Determine the (x, y) coordinate at the center of the cell enclosing the given text.  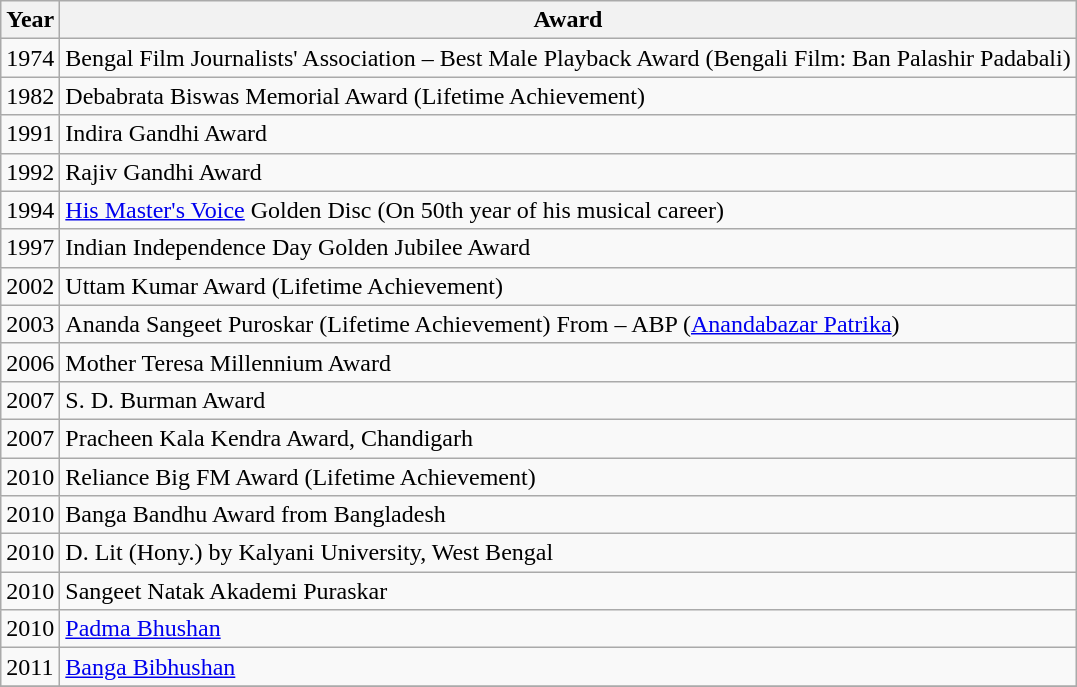
1991 (30, 134)
D. Lit (Hony.) by Kalyani University, West Bengal (568, 553)
1994 (30, 210)
2011 (30, 667)
1992 (30, 172)
Banga Bibhushan (568, 667)
Padma Bhushan (568, 629)
2003 (30, 324)
1997 (30, 248)
Ananda Sangeet Puroskar (Lifetime Achievement) From – ABP (Anandabazar Patrika) (568, 324)
S. D. Burman Award (568, 400)
Banga Bandhu Award from Bangladesh (568, 515)
Sangeet Natak Akademi Puraskar (568, 591)
2006 (30, 362)
Indian Independence Day Golden Jubilee Award (568, 248)
Uttam Kumar Award (Lifetime Achievement) (568, 286)
His Master's Voice Golden Disc (On 50th year of his musical career) (568, 210)
Award (568, 20)
Mother Teresa Millennium Award (568, 362)
1974 (30, 58)
Rajiv Gandhi Award (568, 172)
Debabrata Biswas Memorial Award (Lifetime Achievement) (568, 96)
Bengal Film Journalists' Association – Best Male Playback Award (Bengali Film: Ban Palashir Padabali) (568, 58)
Indira Gandhi Award (568, 134)
Year (30, 20)
1982 (30, 96)
Pracheen Kala Kendra Award, Chandigarh (568, 438)
2002 (30, 286)
Reliance Big FM Award (Lifetime Achievement) (568, 477)
